Provide the [x, y] coordinate of the cell's center where the given text is located.  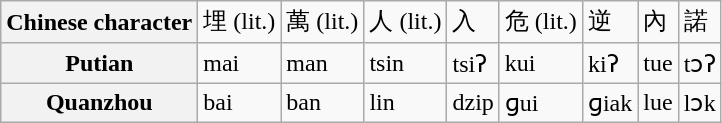
tsiʔ [473, 63]
bai [240, 103]
tɔʔ [700, 63]
lɔk [700, 103]
Putian [100, 63]
埋 (lit.) [240, 22]
人 (lit.) [406, 22]
諾 [700, 22]
tsin [406, 63]
萬 (lit.) [322, 22]
ɡiak [610, 103]
Quanzhou [100, 103]
lue [658, 103]
逆 [610, 22]
lin [406, 103]
危 (lit.) [540, 22]
Chinese character [100, 22]
tue [658, 63]
ɡui [540, 103]
mai [240, 63]
入 [473, 22]
dzip [473, 103]
kui [540, 63]
ban [322, 103]
內 [658, 22]
man [322, 63]
kiʔ [610, 63]
